From the cell containing the given text, extract its center point as (X, Y) coordinate. 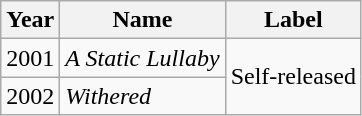
Name (142, 20)
2001 (30, 58)
Self-released (293, 77)
A Static Lullaby (142, 58)
Year (30, 20)
2002 (30, 96)
Withered (142, 96)
Label (293, 20)
